Capture the cell that displays the provided text and extract its [x, y] central coordinate. 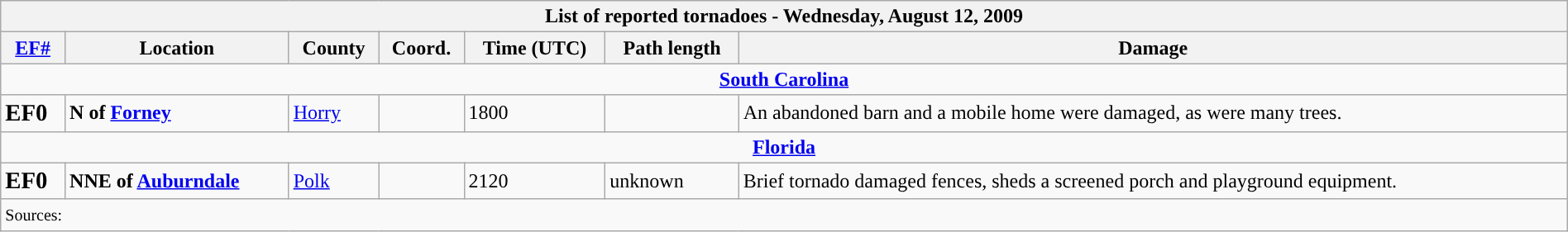
Horry [334, 113]
N of Forney [177, 113]
NNE of Auburndale [177, 181]
Brief tornado damaged fences, sheds a screened porch and playground equipment. [1153, 181]
Sources: [784, 215]
EF# [33, 48]
Coord. [422, 48]
unknown [672, 181]
Location [177, 48]
Damage [1153, 48]
Florida [784, 147]
1800 [534, 113]
List of reported tornadoes - Wednesday, August 12, 2009 [784, 17]
An abandoned barn and a mobile home were damaged, as were many trees. [1153, 113]
Polk [334, 181]
South Carolina [784, 79]
Time (UTC) [534, 48]
County [334, 48]
2120 [534, 181]
Path length [672, 48]
